Extract the (x, y) coordinate from the center of the cell holding the provided text.  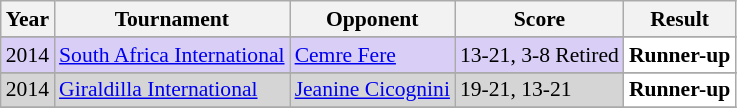
Giraldilla International (172, 90)
Result (680, 19)
Tournament (172, 19)
South Africa International (172, 55)
13-21, 3-8 Retired (540, 55)
Cemre Fere (372, 55)
Score (540, 19)
Year (28, 19)
19-21, 13-21 (540, 90)
Jeanine Cicognini (372, 90)
Opponent (372, 19)
